Return (x, y) of the center of cell containing provided text 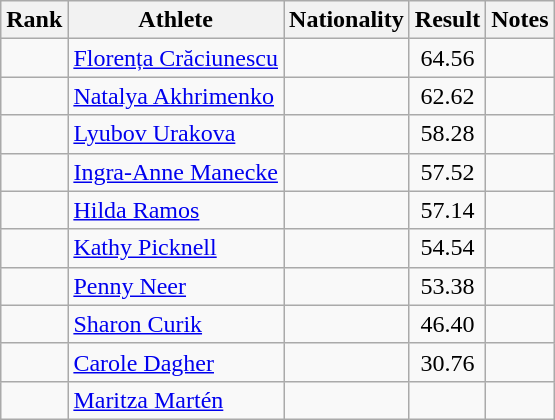
Ingra-Anne Manecke (176, 172)
57.52 (447, 172)
Lyubov Urakova (176, 134)
46.40 (447, 324)
54.54 (447, 248)
Kathy Picknell (176, 248)
Result (447, 20)
Florența Crăciunescu (176, 58)
Nationality (347, 20)
Sharon Curik (176, 324)
57.14 (447, 210)
Penny Neer (176, 286)
Maritza Martén (176, 400)
30.76 (447, 362)
53.38 (447, 286)
Natalya Akhrimenko (176, 96)
Rank (34, 20)
Notes (520, 20)
64.56 (447, 58)
Hilda Ramos (176, 210)
62.62 (447, 96)
Carole Dagher (176, 362)
58.28 (447, 134)
Athlete (176, 20)
